Detect which cell encompasses the target text, then output its (X, Y) center coordinate. 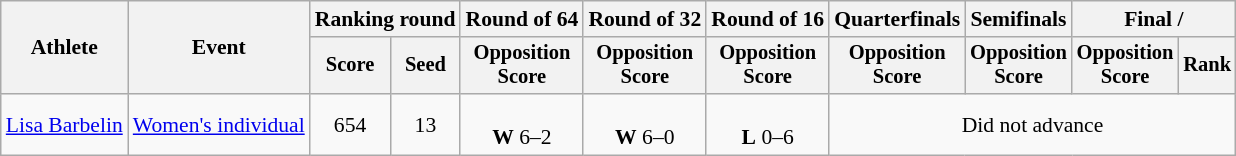
Score (350, 66)
W 6–2 (522, 124)
Rank (1207, 66)
13 (425, 124)
Semifinals (1018, 19)
Women's individual (219, 124)
Final / (1154, 19)
Did not advance (1032, 124)
Seed (425, 66)
Lisa Barbelin (64, 124)
654 (350, 124)
Athlete (64, 48)
Round of 16 (768, 19)
Ranking round (386, 19)
Event (219, 48)
Round of 32 (644, 19)
Quarterfinals (897, 19)
Round of 64 (522, 19)
L 0–6 (768, 124)
W 6–0 (644, 124)
